Find where the given text appears and provide that cell's center as (X, Y) coordinate. 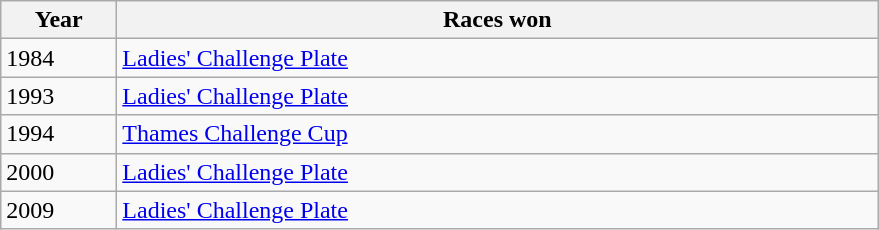
1984 (59, 58)
Year (59, 20)
1993 (59, 96)
Races won (498, 20)
2009 (59, 210)
2000 (59, 172)
1994 (59, 134)
Thames Challenge Cup (498, 134)
